Locate the cell with the specified text and output its (X, Y) center coordinate. 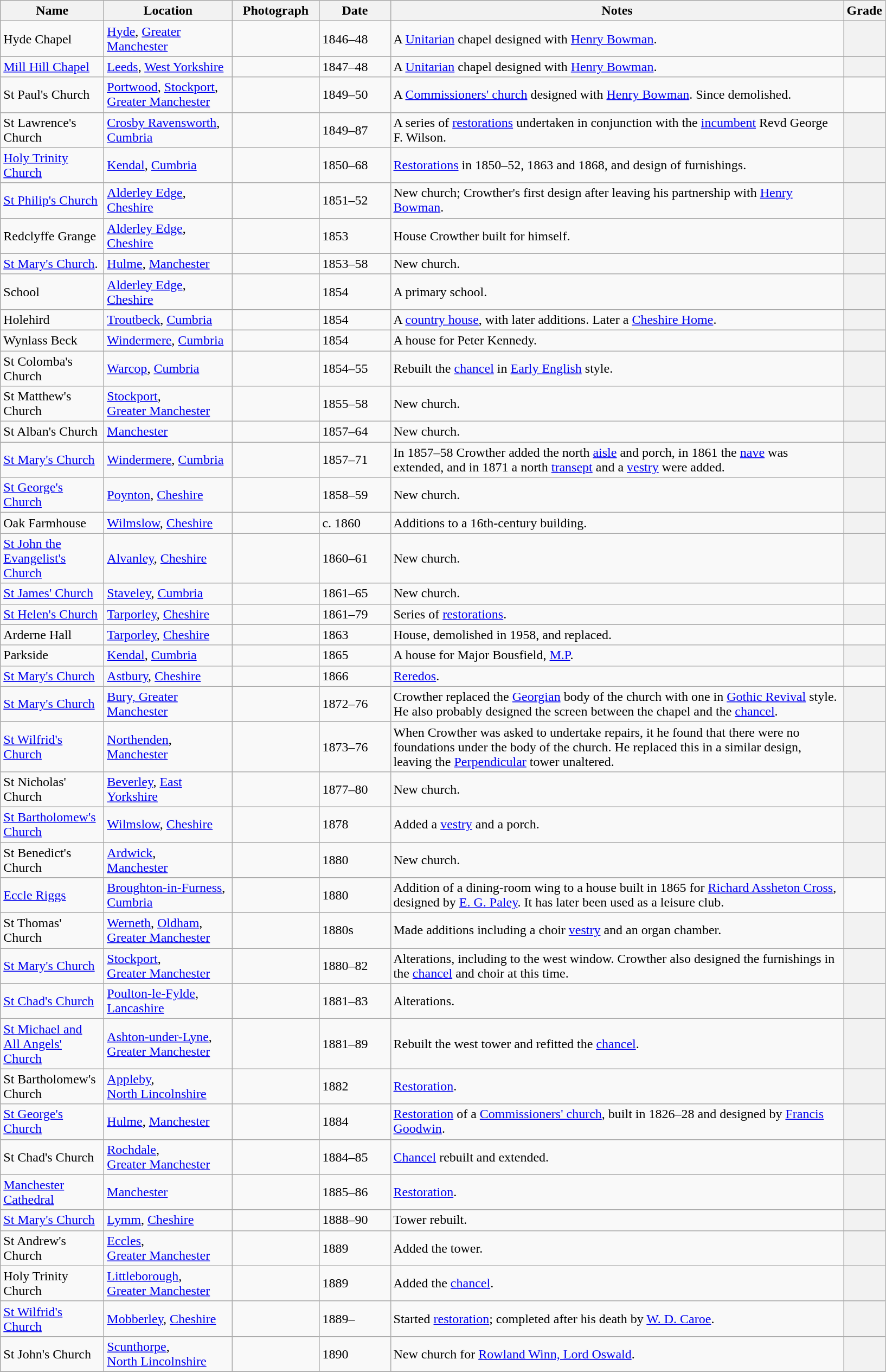
Hyde Chapel (52, 39)
1853–58 (355, 264)
Restorations in 1850–52, 1863 and 1868, and design of furnishings. (617, 165)
Ashton-under-Lyne, Greater Manchester (168, 1044)
St Paul's Church (52, 94)
Eccle Riggs (52, 895)
St John's Church (52, 1354)
1884–85 (355, 1157)
Alterations, including to the west window. Crowther also designed the furnishings in the chancel and choir at this time. (617, 966)
A Commissioners' church designed with Henry Bowman. Since demolished. (617, 94)
St Michael and All Angels' Church (52, 1044)
1877–80 (355, 789)
1854–55 (355, 368)
Rebuilt the west tower and refitted the chancel. (617, 1044)
1878 (355, 825)
1855–58 (355, 404)
Additions to a 16th-century building. (617, 523)
Started restoration; completed after his death by W. D. Caroe. (617, 1318)
Mill Hill Chapel (52, 67)
1880–82 (355, 966)
Restoration of a Commissioners' church, built in 1826–28 and designed by Francis Goodwin. (617, 1122)
St Benedict's Church (52, 859)
Astbury, Cheshire (168, 676)
Manchester Cathedral (52, 1192)
Chancel rebuilt and extended. (617, 1157)
1857–64 (355, 432)
1885–86 (355, 1192)
A house for Peter Kennedy. (617, 340)
Series of restorations. (617, 614)
1865 (355, 655)
Date (355, 11)
Portwood, Stockport,Greater Manchester (168, 94)
Rebuilt the chancel in Early English style. (617, 368)
Werneth, Oldham,Greater Manchester (168, 931)
St Thomas' Church (52, 931)
1849–50 (355, 94)
Added a vestry and a porch. (617, 825)
In 1857–58 Crowther added the north aisle and porch, in 1861 the nave was extended, and in 1871 a north transept and a vestry were added. (617, 460)
St Nicholas' Church (52, 789)
Scunthorpe,North Lincolnshire (168, 1354)
1861–65 (355, 594)
1849–87 (355, 130)
1866 (355, 676)
1858–59 (355, 495)
Photograph (275, 11)
Ardwick,Manchester (168, 859)
Poynton, Cheshire (168, 495)
Rochdale,Greater Manchester (168, 1157)
Added the chancel. (617, 1284)
1873–76 (355, 746)
Leeds, West Yorkshire (168, 67)
Redclyffe Grange (52, 235)
1857–71 (355, 460)
Eccles,Greater Manchester (168, 1248)
1846–48 (355, 39)
Warcop, Cumbria (168, 368)
Added the tower. (617, 1248)
1881–83 (355, 1001)
Troutbeck, Cumbria (168, 320)
1861–79 (355, 614)
Hyde, Greater Manchester (168, 39)
Lymm, Cheshire (168, 1220)
St Mary's Church. (52, 264)
Arderne Hall (52, 635)
Alterations. (617, 1001)
Parkside (52, 655)
1860–61 (355, 558)
1884 (355, 1122)
1847–48 (355, 67)
St John the Evangelist's Church (52, 558)
Wynlass Beck (52, 340)
Northenden, Manchester (168, 746)
Crosby Ravensworth, Cumbria (168, 130)
St Alban's Church (52, 432)
1882 (355, 1086)
c. 1860 (355, 523)
A primary school. (617, 292)
Location (168, 11)
A series of restorations undertaken in conjunction with the incumbent Revd George F. Wilson. (617, 130)
Broughton-in-Furness, Cumbria (168, 895)
St Philip's Church (52, 201)
New church for Rowland Winn, Lord Oswald. (617, 1354)
St Colomba's Church (52, 368)
1890 (355, 1354)
Made additions including a choir vestry and an organ chamber. (617, 931)
1880s (355, 931)
School (52, 292)
Mobberley, Cheshire (168, 1318)
St Andrew's Church (52, 1248)
A house for Major Bousfield, M.P. (617, 655)
Bury, Greater Manchester (168, 704)
St Helen's Church (52, 614)
St Lawrence's Church (52, 130)
House Crowther built for himself. (617, 235)
St James' Church (52, 594)
New church; Crowther's first design after leaving his partnership with Henry Bowman. (617, 201)
Holehird (52, 320)
A country house, with later additions. Later a Cheshire Home. (617, 320)
Reredos. (617, 676)
1872–76 (355, 704)
Tower rebuilt. (617, 1220)
Notes (617, 11)
1863 (355, 635)
Beverley, East Yorkshire (168, 789)
Appleby,North Lincolnshire (168, 1086)
Grade (864, 11)
Name (52, 11)
1888–90 (355, 1220)
1881–89 (355, 1044)
1853 (355, 235)
House, demolished in 1958, and replaced. (617, 635)
1850–68 (355, 165)
1851–52 (355, 201)
Staveley, Cumbria (168, 594)
Alvanley, Cheshire (168, 558)
1889– (355, 1318)
Littleborough,Greater Manchester (168, 1284)
Oak Farmhouse (52, 523)
St Matthew's Church (52, 404)
Poulton-le-Fylde, Lancashire (168, 1001)
